Provide the (X, Y) coordinate of the cell's center where the given text is located.  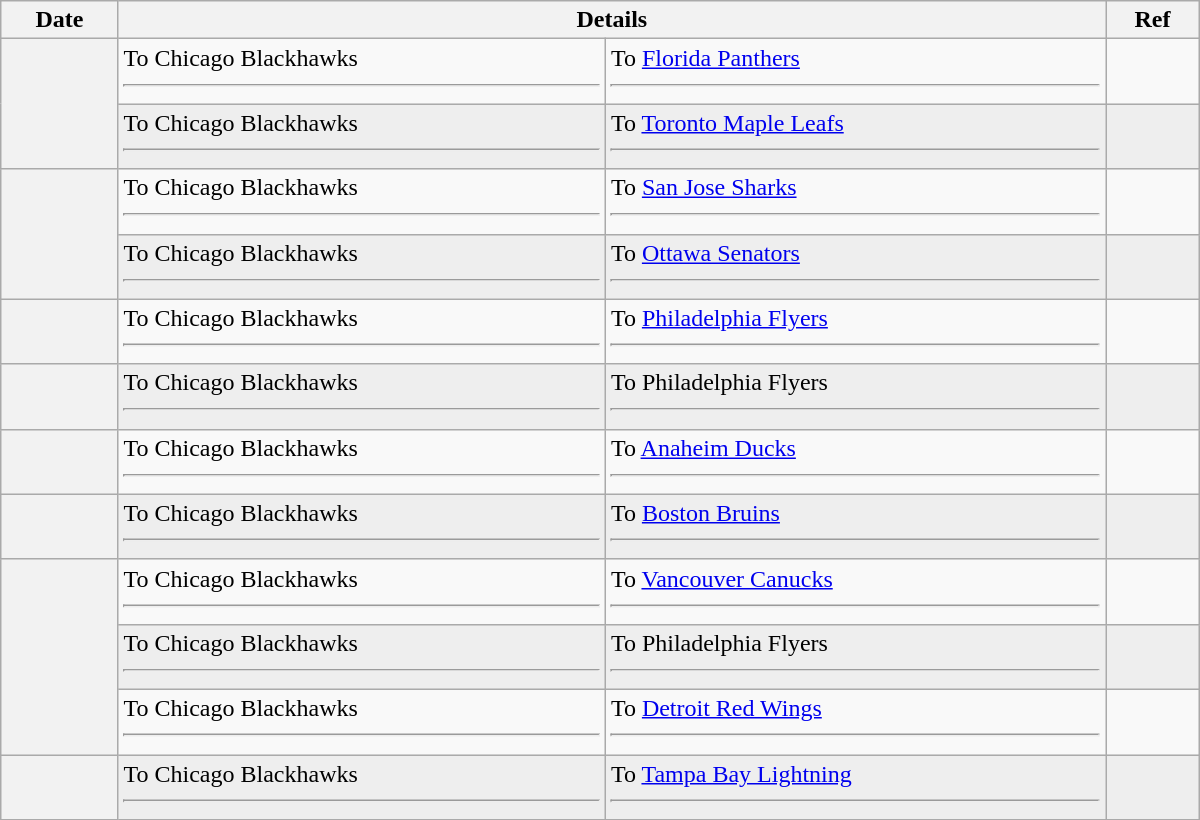
To Anaheim Ducks (855, 462)
To Florida Panthers (855, 72)
To Tampa Bay Lightning (855, 786)
To Boston Bruins (855, 526)
To Vancouver Canucks (855, 592)
To San Jose Sharks (855, 202)
Details (612, 20)
Ref (1152, 20)
To Detroit Red Wings (855, 722)
To Ottawa Senators (855, 266)
To Toronto Maple Leafs (855, 136)
Date (60, 20)
